Return the [x, y] coordinate for the center point of the cell that contains the specified text.  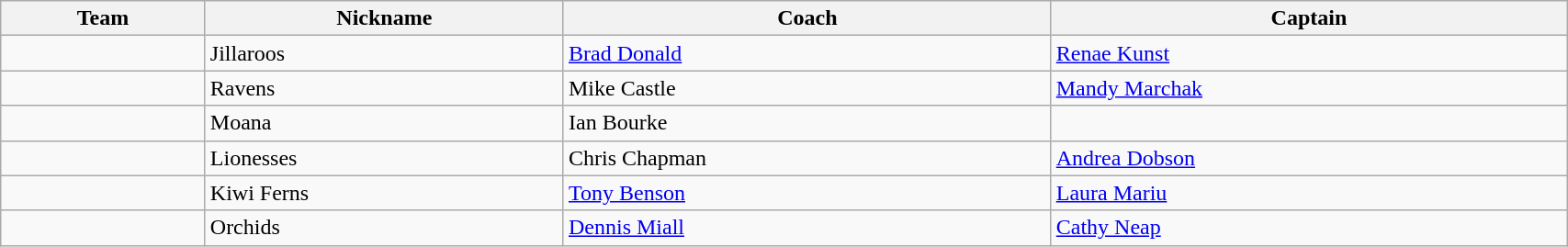
Coach [807, 18]
Chris Chapman [807, 158]
Kiwi Ferns [384, 193]
Tony Benson [807, 193]
Orchids [384, 228]
Moana [384, 123]
Dennis Miall [807, 228]
Cathy Neap [1308, 228]
Team [103, 18]
Ian Bourke [807, 123]
Captain [1308, 18]
Nickname [384, 18]
Lionesses [384, 158]
Mike Castle [807, 88]
Brad Donald [807, 53]
Jillaroos [384, 53]
Renae Kunst [1308, 53]
Mandy Marchak [1308, 88]
Ravens [384, 88]
Laura Mariu [1308, 193]
Andrea Dobson [1308, 158]
